From the cell containing the given text, extract its center point as (X, Y) coordinate. 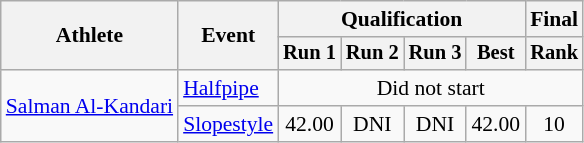
10 (554, 124)
Rank (554, 54)
Slopestyle (228, 124)
Qualification (402, 19)
Salman Al-Kandari (90, 106)
Run 3 (436, 54)
Did not start (430, 88)
Run 2 (372, 54)
Event (228, 36)
Best (496, 54)
Athlete (90, 36)
Final (554, 19)
Halfpipe (228, 88)
Run 1 (310, 54)
